Return (X, Y) of the center of cell containing provided text 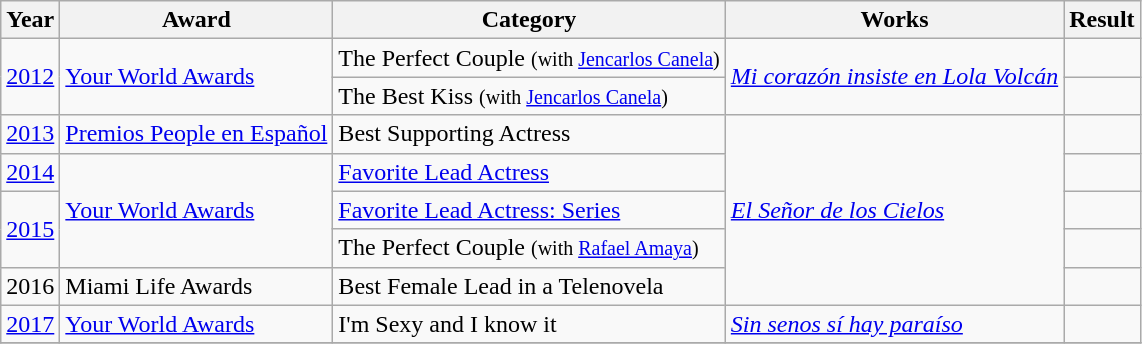
Favorite Lead Actress (529, 172)
Miami Life Awards (196, 286)
2015 (30, 229)
Year (30, 20)
Sin senos sí hay paraíso (894, 324)
I'm Sexy and I know it (529, 324)
2013 (30, 134)
2017 (30, 324)
Award (196, 20)
The Perfect Couple (with Jencarlos Canela) (529, 58)
Result (1102, 20)
The Perfect Couple (with Rafael Amaya) (529, 248)
2016 (30, 286)
The Best Kiss (with Jencarlos Canela) (529, 96)
2014 (30, 172)
Favorite Lead Actress: Series (529, 210)
2012 (30, 77)
Best Supporting Actress (529, 134)
Works (894, 20)
Best Female Lead in a Telenovela (529, 286)
Category (529, 20)
El Señor de los Cielos (894, 210)
Mi corazón insiste en Lola Volcán (894, 77)
Premios People en Español (196, 134)
